Identify which cell holds the provided text, then report its [X, Y] central coordinate. 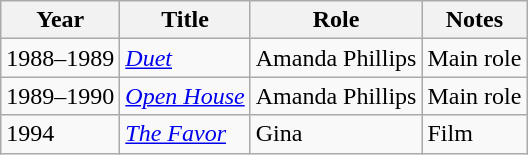
Gina [336, 134]
1988–1989 [60, 58]
Open House [185, 96]
1994 [60, 134]
Title [185, 20]
The Favor [185, 134]
1989–1990 [60, 96]
Year [60, 20]
Notes [474, 20]
Duet [185, 58]
Film [474, 134]
Role [336, 20]
